Output the [X, Y] coordinate of the center of the cell containing the given text.  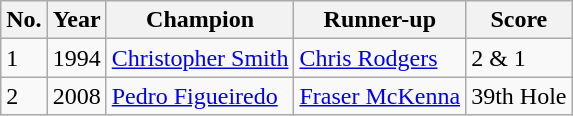
1994 [76, 58]
2008 [76, 96]
Pedro Figueiredo [200, 96]
2 [24, 96]
39th Hole [519, 96]
Champion [200, 20]
2 & 1 [519, 58]
Score [519, 20]
Christopher Smith [200, 58]
Runner-up [380, 20]
1 [24, 58]
Chris Rodgers [380, 58]
No. [24, 20]
Fraser McKenna [380, 96]
Year [76, 20]
